Determine the [X, Y] coordinate at the center of the cell enclosing the given text.  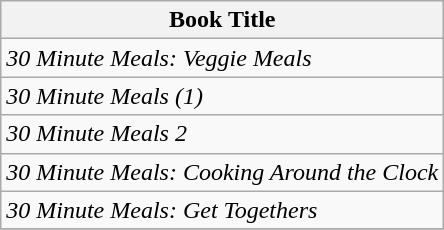
30 Minute Meals: Veggie Meals [222, 58]
Book Title [222, 20]
30 Minute Meals (1) [222, 96]
30 Minute Meals: Get Togethers [222, 210]
30 Minute Meals: Cooking Around the Clock [222, 172]
30 Minute Meals 2 [222, 134]
